Provide the (X, Y) coordinate of the cell's center where the given text is located.  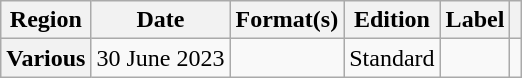
Format(s) (287, 20)
Various (46, 58)
Date (160, 20)
Region (46, 20)
Label (475, 20)
30 June 2023 (160, 58)
Edition (392, 20)
Standard (392, 58)
